Return [X, Y] of the center of cell containing provided text 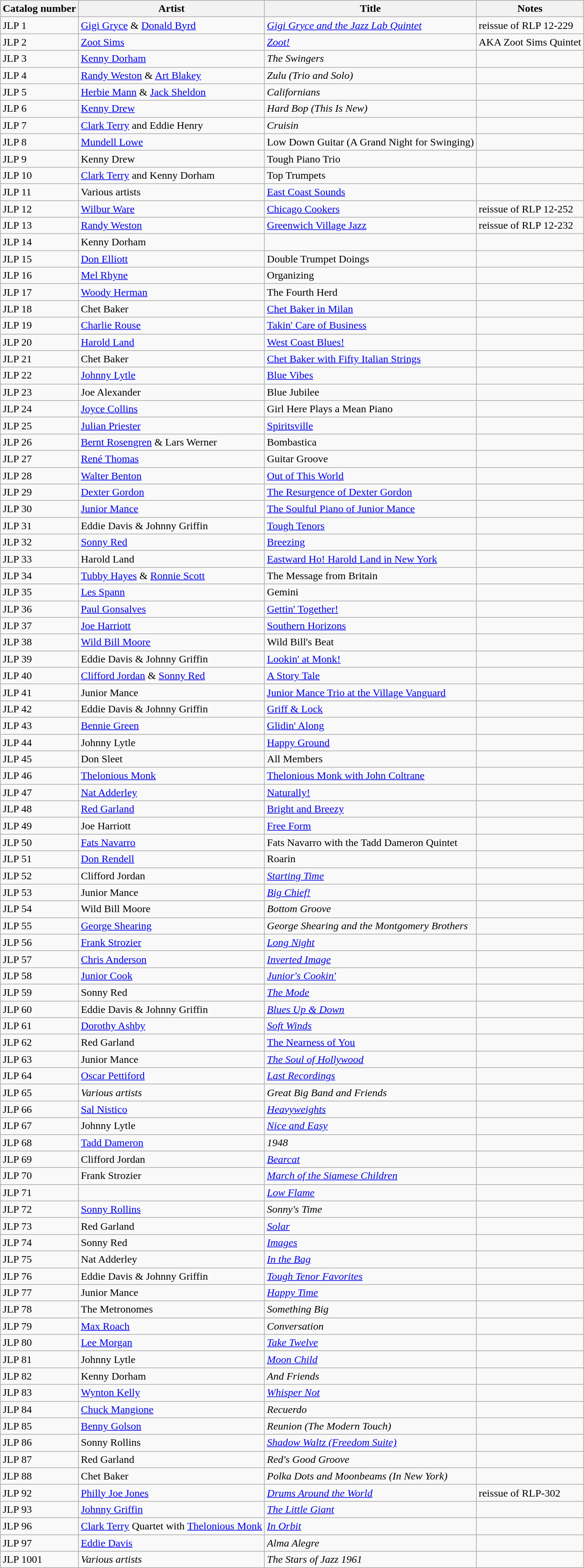
AKA Zoot Sims Quintet [530, 42]
JLP 46 [39, 776]
Wynton Kelly [172, 1393]
Walter Benton [172, 475]
The Resurgence of Dexter Gordon [370, 492]
JLP 14 [39, 242]
Oscar Pettiford [172, 1076]
Gemini [370, 592]
Gettin' Together! [370, 609]
Blue Jubilee [370, 392]
Mel Rhyne [172, 276]
Guitar Groove [370, 459]
All Members [370, 759]
reissue of RLP-302 [530, 1493]
In Orbit [370, 1526]
JLP 32 [39, 542]
JLP 19 [39, 326]
JLP 16 [39, 276]
In the Bag [370, 1259]
Lee Morgan [172, 1343]
The Metronomes [172, 1310]
Inverted Image [370, 959]
JLP 72 [39, 1209]
Bright and Breezy [370, 809]
JLP 15 [39, 259]
JLP 1 [39, 25]
Conversation [370, 1326]
Chris Anderson [172, 959]
Clark Terry and Kenny Dorham [172, 175]
Sonny's Time [370, 1209]
JLP 52 [39, 876]
Girl Here Plays a Mean Piano [370, 409]
Roarin [370, 859]
JLP 68 [39, 1143]
March of the Siamese Children [370, 1176]
George Shearing [172, 926]
JLP 69 [39, 1159]
JLP 4 [39, 75]
JLP 82 [39, 1376]
Blues Up & Down [370, 1009]
West Coast Blues! [370, 342]
Hard Bop (This Is New) [370, 109]
JLP 84 [39, 1409]
JLP 47 [39, 793]
Thelonious Monk [172, 776]
JLP 6 [39, 109]
JLP 9 [39, 159]
JLP 13 [39, 226]
JLP 2 [39, 42]
Tubby Hayes & Ronnie Scott [172, 576]
JLP 67 [39, 1126]
Junior's Cookin' [370, 976]
Californians [370, 92]
Whisper Not [370, 1393]
JLP 33 [39, 559]
JLP 92 [39, 1493]
JLP 50 [39, 842]
The Little Giant [370, 1509]
JLP 25 [39, 425]
René Thomas [172, 459]
Eddie Davis [172, 1543]
Alma Alegre [370, 1543]
JLP 71 [39, 1193]
JLP 42 [39, 709]
JLP 79 [39, 1326]
JLP 49 [39, 826]
Clark Terry Quartet with Thelonious Monk [172, 1526]
JLP 63 [39, 1059]
Joe Alexander [172, 392]
Bennie Green [172, 726]
JLP 39 [39, 659]
Clifford Jordan & Sonny Red [172, 676]
Zoot Sims [172, 42]
Junior Mance Trio at the Village Vanguard [370, 692]
Breezing [370, 542]
JLP 34 [39, 576]
JLP 23 [39, 392]
Low Flame [370, 1193]
The Fourth Herd [370, 292]
Polka Dots and Moonbeams (In New York) [370, 1476]
Benny Golson [172, 1426]
JLP 59 [39, 992]
Chet Baker with Fifty Italian Strings [370, 359]
Don Elliott [172, 259]
Top Trumpets [370, 175]
JLP 55 [39, 926]
JLP 17 [39, 292]
The Soulful Piano of Junior Mance [370, 509]
Naturally! [370, 793]
Big Chief! [370, 892]
Gigi Gryce and the Jazz Lab Quintet [370, 25]
Shadow Waltz (Freedom Suite) [370, 1443]
JLP 96 [39, 1526]
The Message from Britain [370, 576]
Bearcat [370, 1159]
JLP 64 [39, 1076]
Double Trumpet Doings [370, 259]
Tough Tenor Favorites [370, 1276]
1948 [370, 1143]
reissue of RLP 12-229 [530, 25]
George Shearing and the Montgomery Brothers [370, 926]
JLP 36 [39, 609]
reissue of RLP 12-252 [530, 209]
JLP 35 [39, 592]
JLP 5 [39, 92]
JLP 57 [39, 959]
Takin' Care of Business [370, 326]
Dexter Gordon [172, 492]
JLP 88 [39, 1476]
JLP 21 [39, 359]
JLP 60 [39, 1009]
Great Big Band and Friends [370, 1093]
Last Recordings [370, 1076]
Cruisin [370, 125]
JLP 53 [39, 892]
Tough Piano Trio [370, 159]
Don Sleet [172, 759]
JLP 30 [39, 509]
Wilbur Ware [172, 209]
Zulu (Trio and Solo) [370, 75]
JLP 83 [39, 1393]
JLP 62 [39, 1043]
The Swingers [370, 59]
JLP 65 [39, 1093]
Spiritsville [370, 425]
Don Rendell [172, 859]
The Soul of Hollywood [370, 1059]
JLP 51 [39, 859]
Moon Child [370, 1359]
Long Night [370, 942]
The Nearness of You [370, 1043]
JLP 22 [39, 375]
JLP 40 [39, 676]
Clark Terry and Eddie Henry [172, 125]
JLP 27 [39, 459]
JLP 77 [39, 1293]
East Coast Sounds [370, 192]
And Friends [370, 1376]
Bernt Rosengren & Lars Werner [172, 442]
JLP 76 [39, 1276]
JLP 24 [39, 409]
Images [370, 1242]
Out of This World [370, 475]
Drums Around the World [370, 1493]
JLP 38 [39, 642]
Joyce Collins [172, 409]
Paul Gonsalves [172, 609]
JLP 1001 [39, 1560]
JLP 29 [39, 492]
JLP 8 [39, 142]
JLP 75 [39, 1259]
Randy Weston [172, 226]
Fats Navarro with the Tadd Dameron Quintet [370, 842]
Charlie Rouse [172, 326]
JLP 18 [39, 309]
Chicago Cookers [370, 209]
Max Roach [172, 1326]
Tough Tenors [370, 526]
Reunion (The Modern Touch) [370, 1426]
Julian Priester [172, 425]
JLP 78 [39, 1310]
Greenwich Village Jazz [370, 226]
Solar [370, 1226]
JLP 7 [39, 125]
Something Big [370, 1310]
Happy Time [370, 1293]
Notes [530, 9]
Free Form [370, 826]
Happy Ground [370, 743]
JLP 43 [39, 726]
JLP 12 [39, 209]
Griff & Lock [370, 709]
JLP 93 [39, 1509]
Nice and Easy [370, 1126]
JLP 86 [39, 1443]
Recuerdo [370, 1409]
Heavyweights [370, 1109]
JLP 45 [39, 759]
The Stars of Jazz 1961 [370, 1560]
JLP 28 [39, 475]
JLP 74 [39, 1242]
Chet Baker in Milan [370, 309]
JLP 56 [39, 942]
Johnny Griffin [172, 1509]
JLP 11 [39, 192]
Eastward Ho! Harold Land in New York [370, 559]
Artist [172, 9]
A Story Tale [370, 676]
Gigi Gryce & Donald Byrd [172, 25]
Title [370, 9]
JLP 81 [39, 1359]
JLP 20 [39, 342]
Starting Time [370, 876]
Thelonious Monk with John Coltrane [370, 776]
JLP 58 [39, 976]
Low Down Guitar (A Grand Night for Swinging) [370, 142]
Mundell Lowe [172, 142]
Dorothy Ashby [172, 1026]
Junior Cook [172, 976]
JLP 54 [39, 909]
JLP 3 [39, 59]
JLP 41 [39, 692]
JLP 80 [39, 1343]
Randy Weston & Art Blakey [172, 75]
JLP 10 [39, 175]
Organizing [370, 276]
Bottom Groove [370, 909]
Red's Good Groove [370, 1459]
JLP 31 [39, 526]
Zoot! [370, 42]
Fats Navarro [172, 842]
Blue Vibes [370, 375]
JLP 61 [39, 1026]
JLP 66 [39, 1109]
Herbie Mann & Jack Sheldon [172, 92]
Take Twelve [370, 1343]
JLP 48 [39, 809]
Chuck Mangione [172, 1409]
JLP 73 [39, 1226]
Woody Herman [172, 292]
JLP 37 [39, 626]
Soft Winds [370, 1026]
Catalog number [39, 9]
reissue of RLP 12-232 [530, 226]
Les Spann [172, 592]
Southern Horizons [370, 626]
The Mode [370, 992]
JLP 87 [39, 1459]
Philly Joe Jones [172, 1493]
JLP 44 [39, 743]
Tadd Dameron [172, 1143]
JLP 70 [39, 1176]
Sal Nistico [172, 1109]
JLP 85 [39, 1426]
Lookin' at Monk! [370, 659]
JLP 97 [39, 1543]
JLP 26 [39, 442]
Wild Bill's Beat [370, 642]
Bombastica [370, 442]
Glidin' Along [370, 726]
